Find where the given text appears and provide that cell's center as (x, y) coordinate. 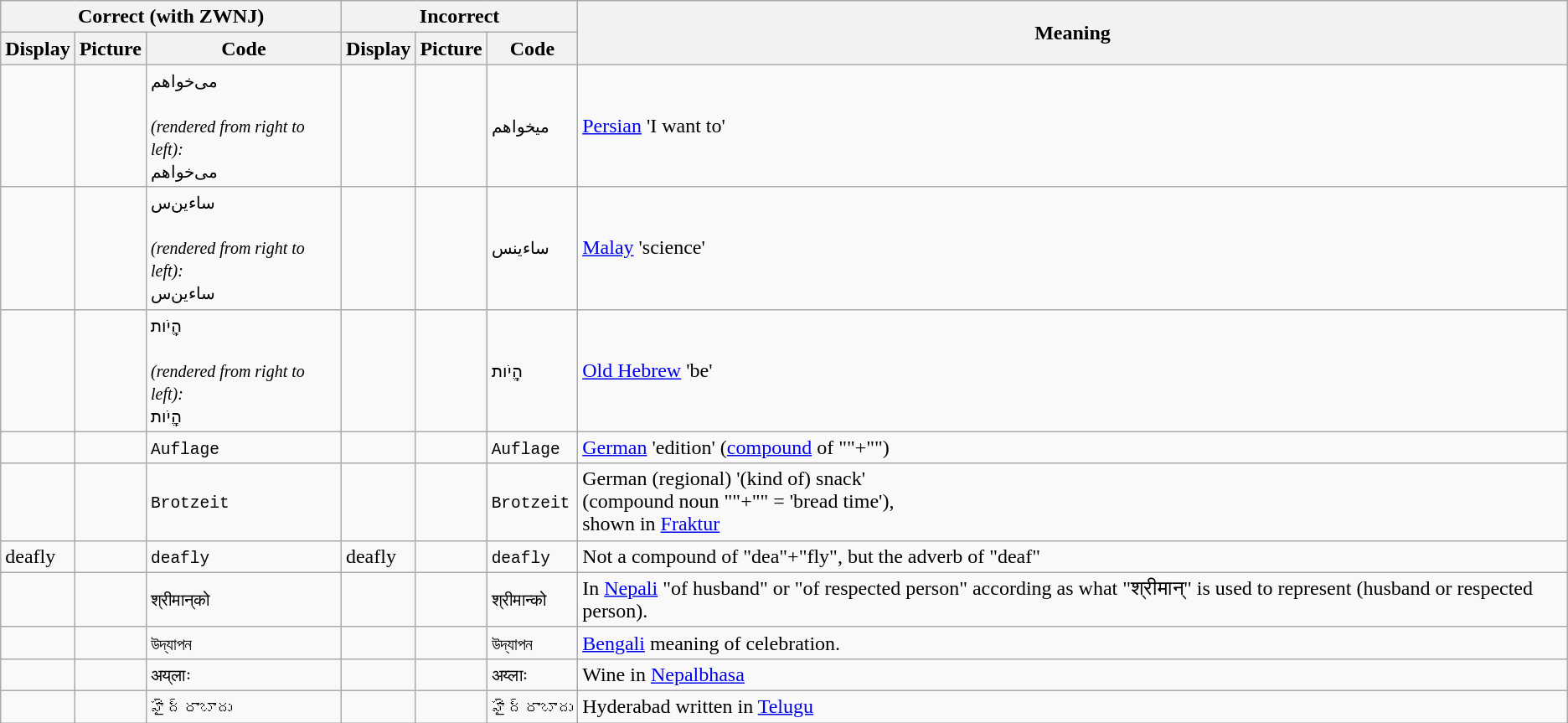
Brotzeit (533, 502)
German 'edition' (compound of ""+"") (1073, 447)
अय्लाः (533, 674)
Picture (451, 49)
הֱ‌ֽיֹות(rendered from right to left):הֱ‌ֽיֹות (243, 370)
ساءينس (533, 248)
Malay 'science' (1073, 248)
הֱֽיֹות (533, 370)
హైద్‌రాబాదు (243, 706)
Brot‌zeit (243, 502)
Correct (with ZWNJ) (171, 17)
Auflage (533, 447)
ساءين‌س(rendered from right to left):ساءين‌س (243, 248)
Meaning (1073, 33)
উদ্‌যাপন (243, 643)
Hyderabad written in Telugu (1073, 706)
میخواهم (533, 126)
In Nepali "of husband" or "of respected person" according as what "श्रीमान्" is used to represent (husband or respected person). (1073, 600)
উদ্যাপন (533, 643)
Incorrect (459, 17)
హైద్రాబాదు (533, 706)
Wine in Nepalbhasa (1073, 674)
अय्‌लाः (243, 674)
Not a compound of "dea"+"fly", but the adverb of "deaf" (1073, 556)
German (regional) '(kind of) snack'(compound noun ""+"" = 'bread time'), shown in Fraktur (1073, 502)
Auf‌lage (243, 447)
Persian 'I want to' (1073, 126)
श्रीमान्को (533, 600)
श्रीमान्‌को (243, 600)
می‌خواهم(rendered from right to left):می‌خواهم (243, 126)
Old Hebrew 'be' (1073, 370)
Pic‌ture (111, 49)
Bengali meaning of celebration. (1073, 643)
